Find where the given text appears and provide that cell's center as [X, Y] coordinate. 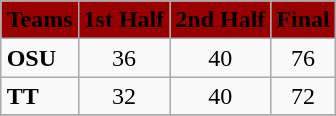
OSU [40, 58]
TT [40, 96]
Teams [40, 20]
Final [303, 20]
2nd Half [220, 20]
1st Half [124, 20]
76 [303, 58]
36 [124, 58]
72 [303, 96]
32 [124, 96]
